From the cell containing the given text, extract its center point as [x, y] coordinate. 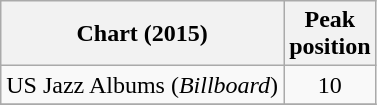
10 [330, 85]
Peakposition [330, 34]
US Jazz Albums (Billboard) [142, 85]
Chart (2015) [142, 34]
